Determine the [X, Y] coordinate at the center of the cell enclosing the given text.  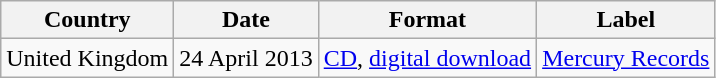
Mercury Records [626, 58]
Format [427, 20]
24 April 2013 [246, 58]
Country [88, 20]
Label [626, 20]
Date [246, 20]
United Kingdom [88, 58]
CD, digital download [427, 58]
